Find where the given text appears and provide that cell's center as (x, y) coordinate. 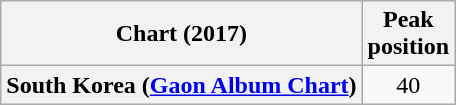
Peakposition (408, 34)
Chart (2017) (182, 34)
South Korea (Gaon Album Chart) (182, 85)
40 (408, 85)
